Return the (x, y) coordinate for the center point of the cell that contains the specified text.  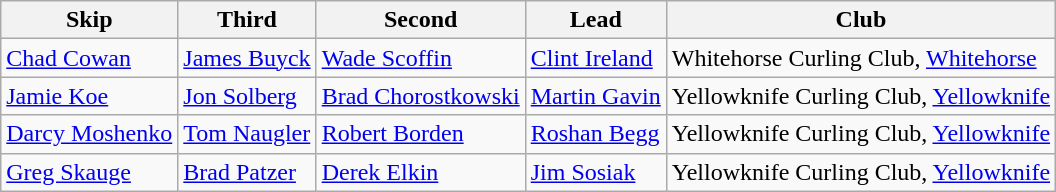
Jon Solberg (247, 96)
Whitehorse Curling Club, Whitehorse (860, 58)
Robert Borden (420, 134)
Tom Naugler (247, 134)
Chad Cowan (90, 58)
Martin Gavin (596, 96)
Club (860, 20)
Skip (90, 20)
Third (247, 20)
Second (420, 20)
Jamie Koe (90, 96)
Darcy Moshenko (90, 134)
Brad Chorostkowski (420, 96)
Derek Elkin (420, 172)
Greg Skauge (90, 172)
Lead (596, 20)
Brad Patzer (247, 172)
Wade Scoffin (420, 58)
Clint Ireland (596, 58)
James Buyck (247, 58)
Jim Sosiak (596, 172)
Roshan Begg (596, 134)
